Output the [x, y] coordinate of the center of the cell containing the given text.  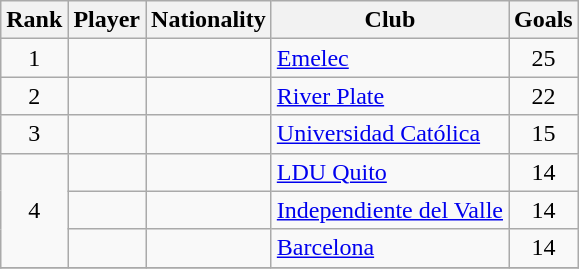
River Plate [390, 96]
Independiente del Valle [390, 210]
Player [107, 20]
3 [34, 134]
25 [543, 58]
Barcelona [390, 248]
15 [543, 134]
Goals [543, 20]
Nationality [209, 20]
22 [543, 96]
1 [34, 58]
Emelec [390, 58]
Club [390, 20]
2 [34, 96]
Rank [34, 20]
4 [34, 210]
Universidad Católica [390, 134]
LDU Quito [390, 172]
